For the text-containing cell, return its midpoint in [X, Y] coordinate format. 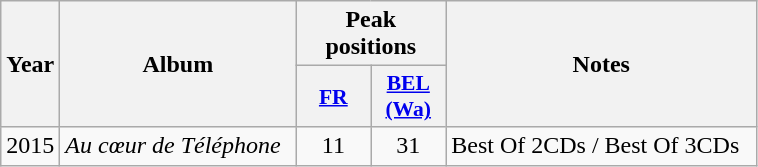
Year [30, 64]
Au cœur de Téléphone [178, 146]
Peak positions [371, 34]
BEL(Wa) [408, 96]
Album [178, 64]
2015 [30, 146]
11 [334, 146]
31 [408, 146]
FR [334, 96]
Notes [602, 64]
Best Of 2CDs / Best Of 3CDs [602, 146]
